Capture the cell that displays the provided text and extract its [X, Y] central coordinate. 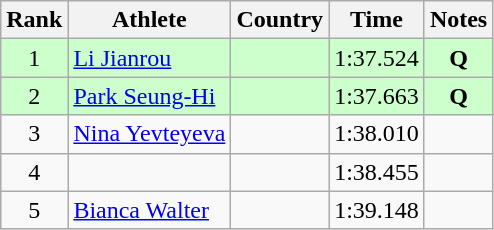
1:38.010 [377, 134]
1:37.663 [377, 96]
Park Seung-Hi [150, 96]
Li Jianrou [150, 58]
Time [377, 20]
3 [34, 134]
Notes [458, 20]
1 [34, 58]
2 [34, 96]
Rank [34, 20]
Bianca Walter [150, 210]
1:37.524 [377, 58]
Country [280, 20]
5 [34, 210]
Athlete [150, 20]
1:38.455 [377, 172]
1:39.148 [377, 210]
4 [34, 172]
Nina Yevteyeva [150, 134]
